Determine the (x, y) coordinate at the center of the cell enclosing the given text.  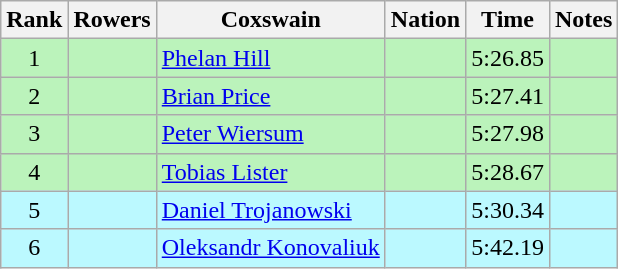
5:28.67 (508, 172)
Nation (425, 20)
Phelan Hill (270, 58)
Brian Price (270, 96)
Peter Wiersum (270, 134)
5:27.41 (508, 96)
Tobias Lister (270, 172)
4 (34, 172)
Coxswain (270, 20)
5 (34, 210)
5:30.34 (508, 210)
5:42.19 (508, 248)
3 (34, 134)
5:26.85 (508, 58)
Rank (34, 20)
Oleksandr Konovaliuk (270, 248)
2 (34, 96)
5:27.98 (508, 134)
1 (34, 58)
Daniel Trojanowski (270, 210)
6 (34, 248)
Rowers (112, 20)
Notes (583, 20)
Time (508, 20)
